Search for the cell housing the specified text and yield its [x, y] center coordinate. 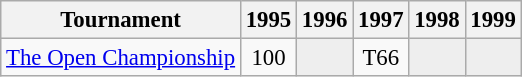
1999 [493, 20]
100 [268, 58]
1997 [381, 20]
1998 [437, 20]
T66 [381, 58]
1996 [325, 20]
1995 [268, 20]
Tournament [121, 20]
The Open Championship [121, 58]
